Determine the (X, Y) coordinate at the center of the cell enclosing the given text.  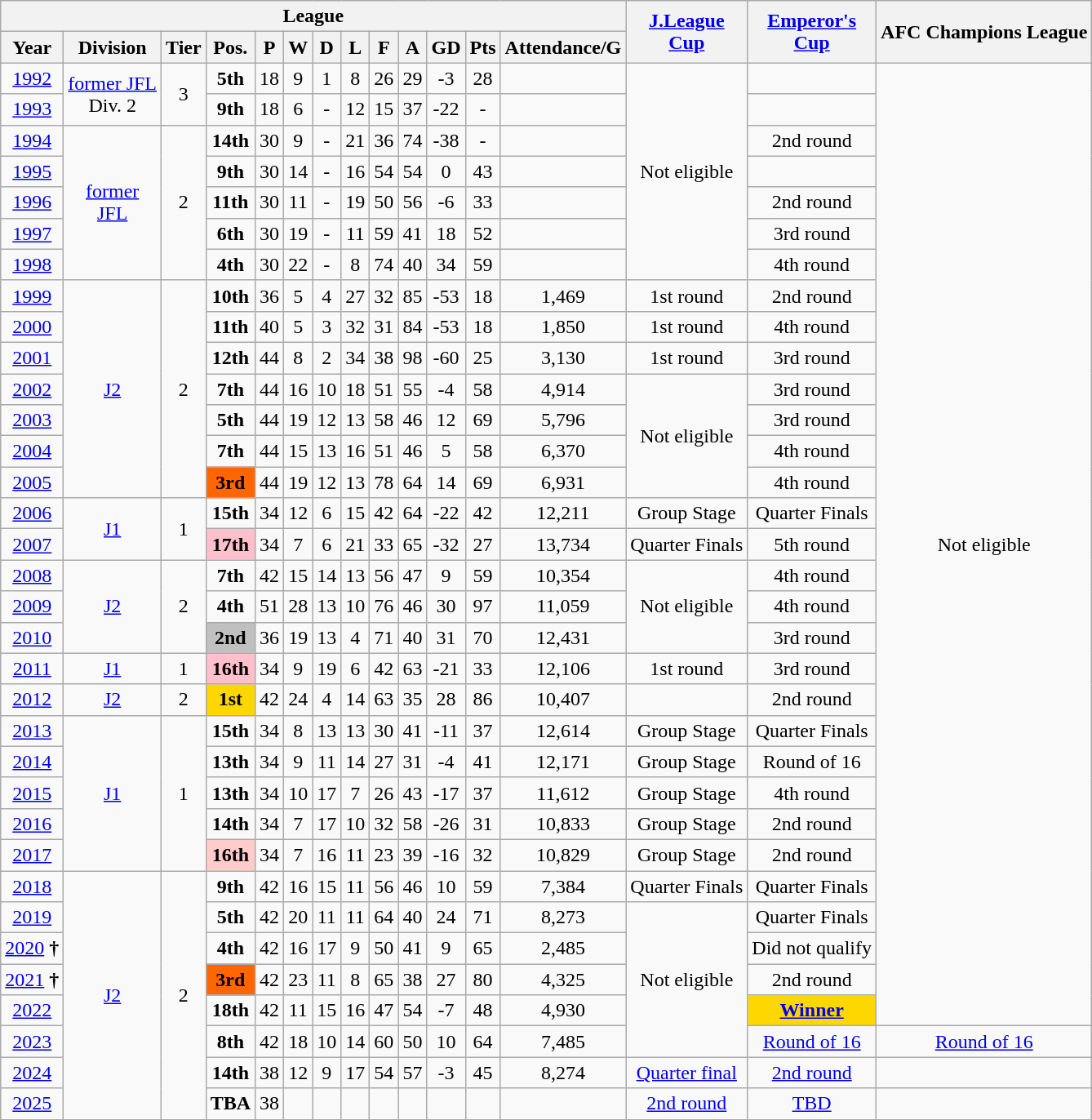
1992 (33, 78)
98 (413, 358)
85 (413, 296)
2006 (33, 513)
2024 (33, 1073)
76 (384, 607)
formerJFL (113, 202)
2009 (33, 607)
2,485 (563, 949)
29 (413, 78)
70 (483, 638)
0 (446, 171)
D (326, 47)
2000 (33, 327)
5,796 (563, 420)
48 (483, 1011)
-16 (446, 855)
2012 (33, 700)
former JFLDiv. 2 (113, 94)
-11 (446, 731)
12,614 (563, 731)
6th (230, 233)
1993 (33, 109)
57 (413, 1073)
2022 (33, 1011)
-6 (446, 202)
11,612 (563, 793)
2007 (33, 544)
J.LeagueCup (687, 32)
20 (299, 918)
7,485 (563, 1042)
13,734 (563, 544)
1998 (33, 264)
1,850 (563, 327)
TBA (230, 1104)
7,384 (563, 886)
17th (230, 544)
AFC Champions League (984, 32)
1997 (33, 233)
2002 (33, 389)
2008 (33, 576)
Quarter final (687, 1073)
2001 (33, 358)
2005 (33, 482)
12,106 (563, 669)
3,130 (563, 358)
25 (483, 358)
12th (230, 358)
6,931 (563, 482)
10,354 (563, 576)
4,325 (563, 980)
2003 (33, 420)
L (356, 47)
2019 (33, 918)
-17 (446, 793)
2020 † (33, 949)
2004 (33, 451)
GD (446, 47)
-21 (446, 669)
-38 (446, 140)
Did not qualify (812, 949)
4,914 (563, 389)
2014 (33, 762)
22 (299, 264)
1st (230, 700)
60 (384, 1042)
12,171 (563, 762)
52 (483, 233)
Winner (812, 1011)
18th (230, 1011)
39 (413, 855)
11,059 (563, 607)
8th (230, 1042)
Pos. (230, 47)
A (413, 47)
84 (413, 327)
2017 (33, 855)
P (269, 47)
8,274 (563, 1073)
5th round (812, 544)
2015 (33, 793)
78 (384, 482)
-60 (446, 358)
2011 (33, 669)
Division (113, 47)
Tier (184, 47)
Year (33, 47)
-26 (446, 824)
2023 (33, 1042)
80 (483, 980)
4,930 (563, 1011)
8,273 (563, 918)
1994 (33, 140)
1,469 (563, 296)
2016 (33, 824)
2021 † (33, 980)
2nd (230, 638)
Pts (483, 47)
2010 (33, 638)
55 (413, 389)
W (299, 47)
12,431 (563, 638)
10,829 (563, 855)
10,833 (563, 824)
-32 (446, 544)
10th (230, 296)
2013 (33, 731)
1995 (33, 171)
Attendance/G (563, 47)
TBD (812, 1104)
-7 (446, 1011)
97 (483, 607)
2018 (33, 886)
35 (413, 700)
12,211 (563, 513)
Emperor'sCup (812, 32)
10,407 (563, 700)
2025 (33, 1104)
6,370 (563, 451)
1996 (33, 202)
1999 (33, 296)
45 (483, 1073)
86 (483, 700)
F (384, 47)
League (313, 16)
